Determine the (X, Y) coordinate at the center of the cell enclosing the given text.  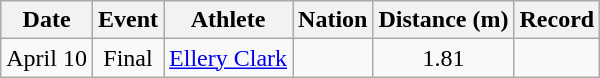
Date (47, 20)
Nation (333, 20)
1.81 (444, 58)
Event (128, 20)
April 10 (47, 58)
Athlete (228, 20)
Ellery Clark (228, 58)
Final (128, 58)
Record (557, 20)
Distance (m) (444, 20)
